Detect which cell encompasses the target text, then output its [X, Y] center coordinate. 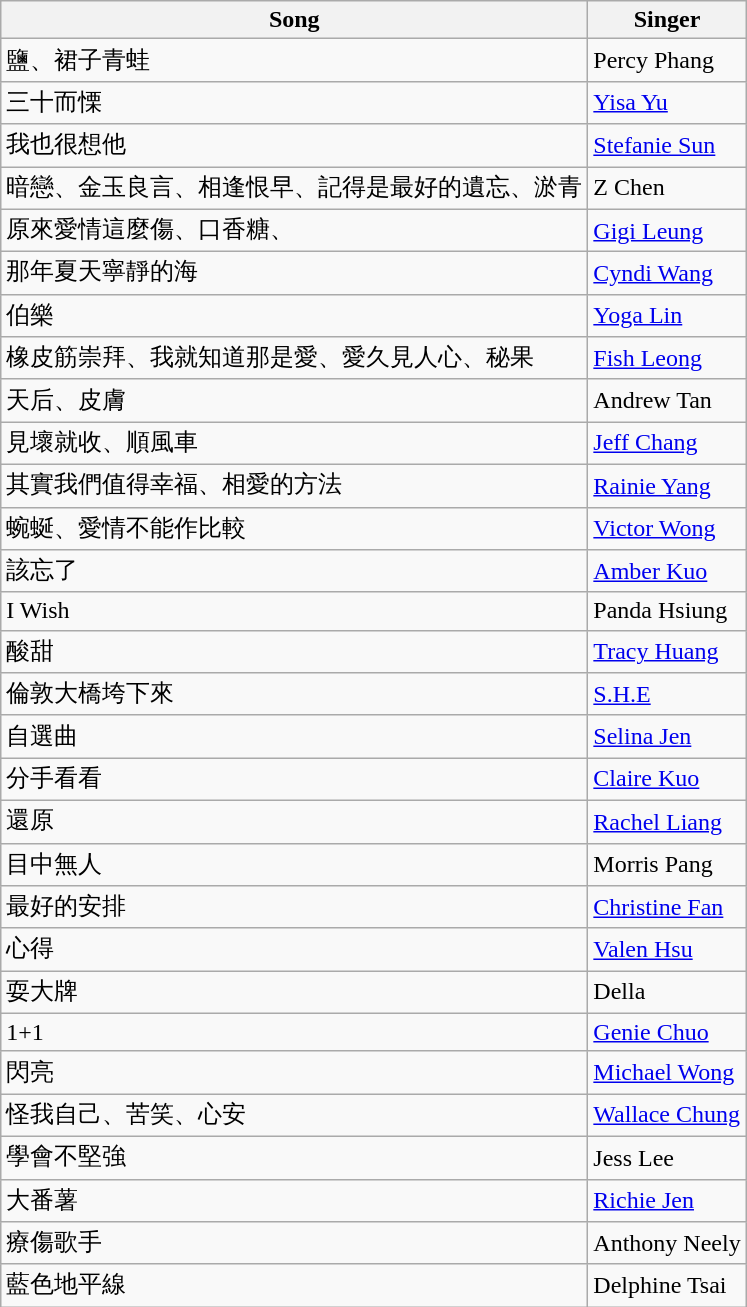
分手看看 [294, 780]
Yisa Yu [667, 102]
Jess Lee [667, 1158]
Christine Fan [667, 908]
Morris Pang [667, 864]
該忘了 [294, 572]
暗戀、金玉良言、相逢恨早、記得是最好的遺忘、淤青 [294, 188]
Jeff Chang [667, 444]
Genie Chuo [667, 1032]
Amber Kuo [667, 572]
原來愛情這麼傷、口香糖、 [294, 230]
Rachel Liang [667, 822]
Stefanie Sun [667, 146]
目中無人 [294, 864]
Gigi Leung [667, 230]
天后、皮膚 [294, 400]
大番薯 [294, 1200]
Song [294, 20]
Singer [667, 20]
最好的安排 [294, 908]
自選曲 [294, 736]
療傷歌手 [294, 1244]
耍大牌 [294, 992]
閃亮 [294, 1072]
Tracy Huang [667, 652]
Claire Kuo [667, 780]
Della [667, 992]
伯樂 [294, 316]
Selina Jen [667, 736]
Percy Phang [667, 60]
S.H.E [667, 694]
怪我自己、苦笑、心安 [294, 1116]
Wallace Chung [667, 1116]
Anthony Neely [667, 1244]
Panda Hsiung [667, 611]
Rainie Yang [667, 486]
學會不堅強 [294, 1158]
Z Chen [667, 188]
1+1 [294, 1032]
Victor Wong [667, 528]
Richie Jen [667, 1200]
其實我們值得幸福、相愛的方法 [294, 486]
藍色地平線 [294, 1286]
蜿蜒、愛情不能作比較 [294, 528]
Yoga Lin [667, 316]
Andrew Tan [667, 400]
心得 [294, 950]
鹽、裙子青蛙 [294, 60]
倫敦大橋垮下來 [294, 694]
Valen Hsu [667, 950]
三十而慄 [294, 102]
Michael Wong [667, 1072]
Fish Leong [667, 358]
I Wish [294, 611]
橡皮筋崇拜、我就知道那是愛、愛久見人心、秘果 [294, 358]
那年夏天寧靜的海 [294, 274]
還原 [294, 822]
Cyndi Wang [667, 274]
見壞就收、順風車 [294, 444]
Delphine Tsai [667, 1286]
我也很想他 [294, 146]
酸甜 [294, 652]
